Search for the cell housing the specified text and yield its [X, Y] center coordinate. 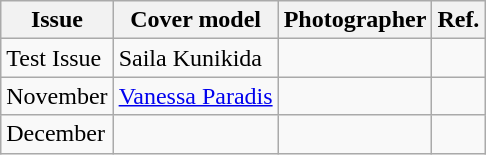
December [57, 134]
Test Issue [57, 58]
Issue [57, 20]
Ref. [458, 20]
Vanessa Paradis [196, 96]
Cover model [196, 20]
Photographer [355, 20]
November [57, 96]
Saila Kunikida [196, 58]
